Return the (x, y) coordinate for the center point of the cell that contains the specified text.  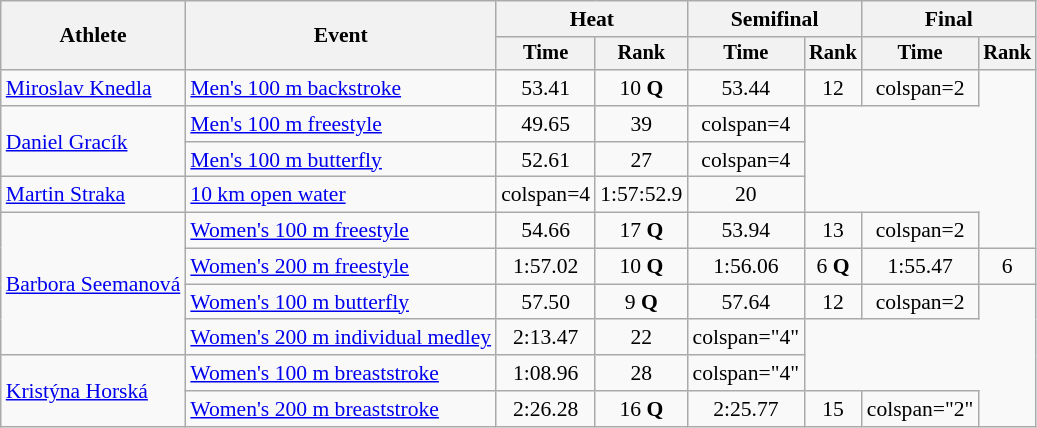
54.66 (546, 231)
1:08.96 (546, 373)
Women's 100 m freestyle (340, 231)
Women's 200 m individual medley (340, 338)
49.65 (546, 124)
Women's 100 m breaststroke (340, 373)
20 (746, 195)
52.61 (546, 160)
27 (641, 160)
1:56.06 (746, 267)
Daniel Gracík (94, 142)
22 (641, 338)
Final (949, 19)
colspan="2" (920, 409)
2:25.77 (746, 409)
39 (641, 124)
15 (833, 409)
1:57:52.9 (641, 195)
Women's 100 m butterfly (340, 302)
28 (641, 373)
Athlete (94, 36)
53.44 (746, 88)
6 Q (833, 267)
57.50 (546, 302)
Men's 100 m butterfly (340, 160)
Men's 100 m freestyle (340, 124)
Barbora Seemanová (94, 284)
Martin Straka (94, 195)
13 (833, 231)
17 Q (641, 231)
53.41 (546, 88)
57.64 (746, 302)
6 (1007, 267)
Women's 200 m breaststroke (340, 409)
Event (340, 36)
16 Q (641, 409)
2:13.47 (546, 338)
Women's 200 m freestyle (340, 267)
Heat (592, 19)
Kristýna Horská (94, 390)
1:55.47 (920, 267)
Men's 100 m backstroke (340, 88)
Semifinal (774, 19)
53.94 (746, 231)
10 km open water (340, 195)
1:57.02 (546, 267)
9 Q (641, 302)
Miroslav Knedla (94, 88)
2:26.28 (546, 409)
